For the text-containing cell, return its midpoint in [X, Y] coordinate format. 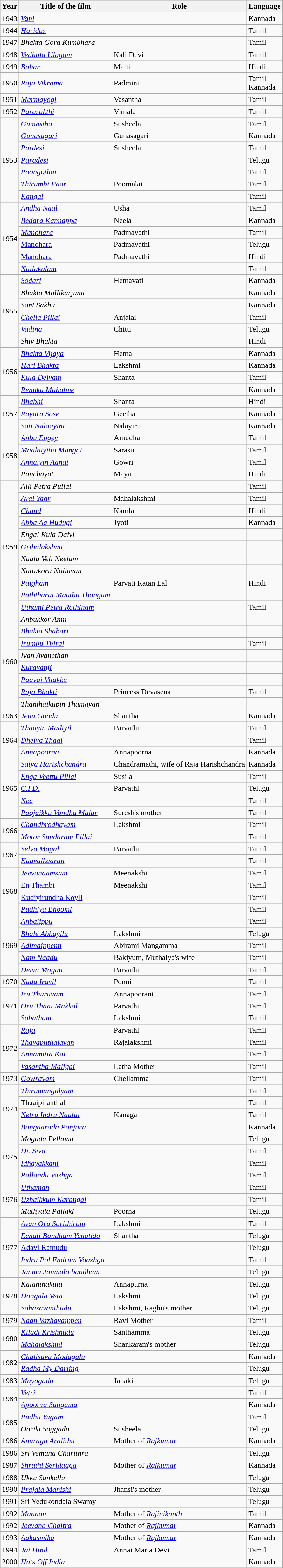
1980 [10, 1338]
Poomalai [179, 184]
Pallandu Vazhga [66, 1175]
Anbu Engey [66, 438]
Chellamma [179, 1078]
Muthyala Pallaki [66, 1211]
1959 [10, 547]
Sati Nalaayini [66, 426]
Thanthaikupin Thamayan [66, 704]
Moguda Pellama [66, 1139]
Sodari [66, 281]
Chand [66, 510]
Bakiyum, Muthaiya's wife [179, 958]
Dr. Siva [66, 1151]
Jyoti [179, 522]
Sri Vemana Charithra [66, 1453]
Kaavalkaaran [66, 861]
Chandramathi, wife of Raja Harishchandra [179, 764]
Netru Indru Naalai [66, 1115]
En Thambi [66, 885]
Renuka Mahatme [66, 390]
Bhakta Vijaya [66, 353]
1964 [10, 740]
Nadu Iravil [66, 982]
Paradesi [66, 160]
Mannan [66, 1514]
Nalayini [179, 426]
Poojaikku Vandha Malar [66, 813]
Vani [66, 18]
Adavi Ramudu [66, 1248]
1987 [10, 1465]
Kula Deivam [66, 378]
Uzhaikkum Karangal [66, 1199]
1943 [10, 18]
Vadina [66, 329]
Dongala Veta [66, 1296]
Ivan Avanethan [66, 655]
Ravi Mother [179, 1320]
Marmayogi [66, 99]
Annapoorani [179, 994]
Thavaputhalavan [66, 1042]
Hemavati [179, 281]
1972 [10, 1048]
Poorna [179, 1211]
Vasantha [179, 99]
Ponni [179, 982]
Pudhu Yugam [66, 1417]
1953 [10, 160]
Uthaman [66, 1187]
Abirami Mangamma [179, 946]
Kiladi Krishnudu [66, 1332]
1965 [10, 788]
Bhale Abbayilu [66, 933]
Idhayakkani [66, 1163]
1978 [10, 1296]
Usha [179, 208]
Language [265, 6]
Rajalakshmi [179, 1042]
1944 [10, 30]
Rayara Sose [66, 414]
Susila [179, 776]
1960 [10, 661]
Annapurna [179, 1284]
Pardesi [66, 148]
Malti [179, 67]
1966 [10, 831]
1967 [10, 855]
1979 [10, 1320]
1968 [10, 891]
Pudhiya Bhoomi [66, 909]
1958 [10, 456]
Enga Veettu Pillai [66, 776]
Apoorva Sangama [66, 1405]
Shiv Bhakta [66, 341]
Alli Petra Pullai [66, 486]
Nam Naadu [66, 958]
1993 [10, 1538]
Bhabhi [66, 402]
Suresh's mother [179, 813]
Jhansi's mother [179, 1489]
Year [10, 6]
1952 [10, 111]
1976 [10, 1199]
Kangal [66, 196]
Sahasavanthudu [66, 1308]
1984 [10, 1399]
Thaaipiranthal [66, 1102]
Vedhala Ulagam [66, 55]
Title of the film [66, 6]
Chella Pillai [66, 317]
Deiva Magan [66, 970]
1956 [10, 372]
Satya Harishchandra [66, 764]
Vasantha Maligai [66, 1066]
Bangaarada Panjara [66, 1127]
Annai Maria Devi [179, 1550]
Jai Hind [66, 1550]
Adimaippenn [66, 946]
Hari Bhakta [66, 365]
Paavai Vilakku [66, 680]
Nee [66, 801]
1994 [10, 1550]
Irumbu Thirai [66, 643]
Dheiva Thaai [66, 740]
Kanaga [179, 1115]
Kali Devi [179, 55]
Princess Devasena [179, 692]
Ukku Sankellu [66, 1477]
Gumastha [66, 124]
1949 [10, 67]
Sãnthamma [179, 1332]
Lakshmi, Raghu's mother [179, 1308]
Jeevana Chaitra [66, 1526]
1975 [10, 1157]
1977 [10, 1248]
1973 [10, 1078]
Jenu Goodu [66, 716]
Maalaiyitta Mangai [66, 450]
Annaiyin Aanai [66, 462]
Paththarai Maathu Thangam [66, 595]
Uthami Petra Rathinam [66, 607]
Kuravanji [66, 667]
Chitti [179, 329]
1948 [10, 55]
Anbalippu [66, 921]
Gowri [179, 462]
1969 [10, 945]
Haridas [66, 30]
Anbukkor Anni [66, 619]
Hats Off India [66, 1562]
1991 [10, 1501]
Chalisuva Modagalu [66, 1357]
Kudiyirundha Koyil [66, 897]
Role [179, 6]
Kalanthakulu [66, 1284]
C.I.D. [66, 788]
1974 [10, 1109]
Bhakta Shabari [66, 631]
Bhakta Gora Kumbhara [66, 43]
Anuraga Aralithu [66, 1441]
1963 [10, 716]
Thirumangalyam [66, 1090]
Janaki [179, 1381]
Bahar [66, 67]
1950 [10, 83]
Radha My Darling [66, 1369]
Sri Yedukondala Swamy [66, 1501]
Anjalai [179, 317]
1947 [10, 43]
Motor Sundaram Pillai [66, 837]
Hema [179, 353]
Iru Thuruvam [66, 994]
1970 [10, 982]
2000 [10, 1562]
Geetha [179, 414]
1957 [10, 414]
Mother of Rajinikanth [179, 1514]
Aval Yaar [66, 498]
Thaayin Madiyil [66, 728]
Andha Naal [66, 208]
1985 [10, 1423]
1983 [10, 1381]
Amudha [179, 438]
Mayagadu [66, 1381]
Bedara Kannappa [66, 220]
Aakasmika [66, 1538]
Sant Sakhu [66, 305]
Naan Vazhavaippen [66, 1320]
1955 [10, 311]
Neela [179, 220]
1988 [10, 1477]
Annamitta Kai [66, 1054]
1990 [10, 1489]
Sabatham [66, 1018]
Eenati Bandham Yenatido [66, 1236]
1954 [10, 238]
Engal Kula Daivi [66, 534]
Raja [66, 1030]
Latha Mother [179, 1066]
Paigham [66, 583]
Panchayat [66, 474]
Raja Vikrama [66, 83]
Prajala Manishi [66, 1489]
Vimala [179, 111]
Padmini [179, 83]
Maya [179, 474]
Parvati Ratan Lal [179, 583]
Abba Aa Hudugi [66, 522]
Jeevanaamsam [66, 873]
Kamla [179, 510]
Selva Magal [66, 849]
Shankaram's mother [179, 1344]
Shruthi Seridaaga [66, 1465]
Grihalakshmi [66, 546]
Bhakta Mallikarjuna [66, 293]
1982 [10, 1363]
Raja Bhakti [66, 692]
Nallakalam [66, 269]
Naalu Veli Neelam [66, 559]
Parasakthi [66, 111]
Sarasu [179, 450]
Gowravam [66, 1078]
Vetri [66, 1393]
Indru Pol Endrum Vaazhga [66, 1260]
Chandhrodhayam [66, 825]
Avan Oru Sarithiram [66, 1223]
1951 [10, 99]
Thirumbi Paar [66, 184]
Nattukoru Nallavan [66, 571]
Poongothai [66, 172]
Janma Janmala bandham [66, 1272]
Oru Thaai Makkal [66, 1006]
1971 [10, 1006]
TamilKannada [265, 83]
Ooriki Soggadu [66, 1429]
